Scan for the cell matching the given text and deliver its [x, y] coordinate at center. 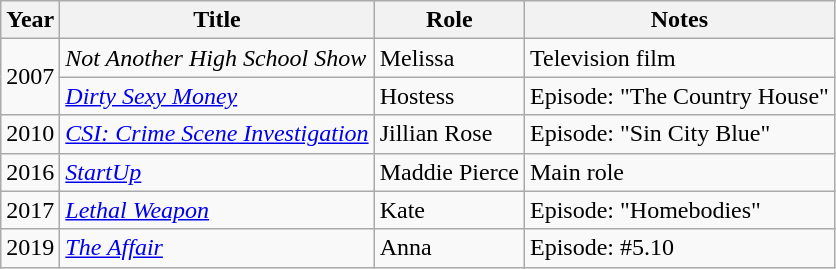
Title [217, 20]
Episode: "Homebodies" [679, 210]
Television film [679, 58]
Kate [449, 210]
Episode: #5.10 [679, 248]
Jillian Rose [449, 134]
Year [30, 20]
Episode: "Sin City Blue" [679, 134]
The Affair [217, 248]
2007 [30, 77]
2017 [30, 210]
Lethal Weapon [217, 210]
CSI: Crime Scene Investigation [217, 134]
Hostess [449, 96]
Main role [679, 172]
StartUp [217, 172]
Role [449, 20]
2019 [30, 248]
Melissa [449, 58]
2010 [30, 134]
Notes [679, 20]
Episode: "The Country House" [679, 96]
Maddie Pierce [449, 172]
2016 [30, 172]
Anna [449, 248]
Not Another High School Show [217, 58]
Dirty Sexy Money [217, 96]
